Pinpoint the cell where the given text exists, returning its (X, Y) midpoint coordinate. 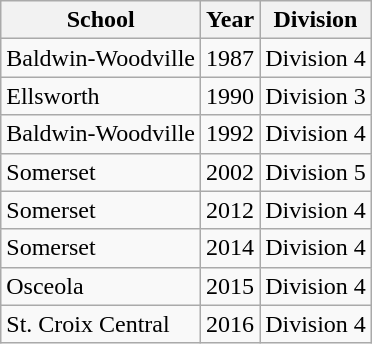
Division (316, 20)
1990 (230, 96)
1992 (230, 134)
1987 (230, 58)
St. Croix Central (101, 324)
School (101, 20)
2014 (230, 248)
Division 5 (316, 172)
Osceola (101, 286)
Ellsworth (101, 96)
Division 3 (316, 96)
2016 (230, 324)
Year (230, 20)
2002 (230, 172)
2015 (230, 286)
2012 (230, 210)
